Detect which cell encompasses the target text, then output its (x, y) center coordinate. 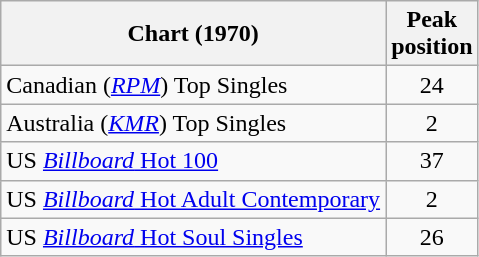
24 (432, 85)
US Billboard Hot 100 (194, 161)
37 (432, 161)
Australia (KMR) Top Singles (194, 123)
Peakposition (432, 34)
US Billboard Hot Soul Singles (194, 237)
Canadian (RPM) Top Singles (194, 85)
26 (432, 237)
US Billboard Hot Adult Contemporary (194, 199)
Chart (1970) (194, 34)
